Search for the cell housing the specified text and yield its (x, y) center coordinate. 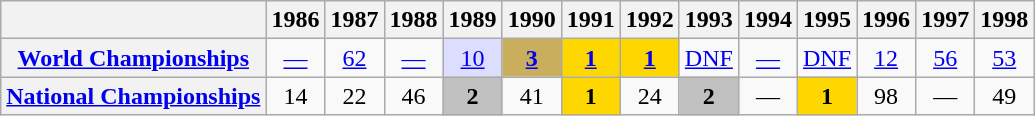
62 (354, 58)
12 (886, 58)
3 (532, 58)
1987 (354, 20)
1997 (946, 20)
World Championships (134, 58)
46 (414, 96)
49 (1004, 96)
14 (296, 96)
1986 (296, 20)
1996 (886, 20)
1998 (1004, 20)
1995 (826, 20)
1994 (768, 20)
1991 (590, 20)
1989 (472, 20)
56 (946, 58)
1990 (532, 20)
10 (472, 58)
53 (1004, 58)
1993 (708, 20)
1992 (650, 20)
1988 (414, 20)
National Championships (134, 96)
41 (532, 96)
98 (886, 96)
22 (354, 96)
24 (650, 96)
